Extract the [X, Y] coordinate from the center of the cell holding the provided text.  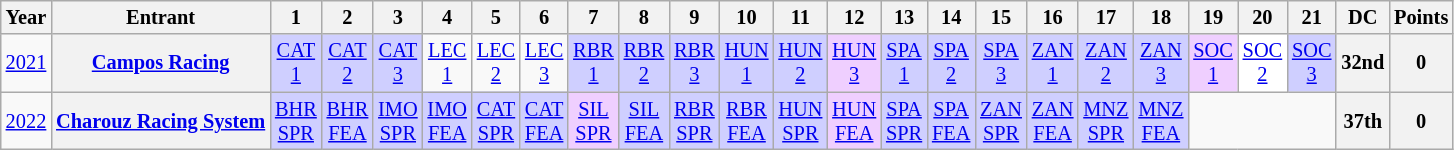
1 [296, 17]
5 [496, 17]
2022 [26, 121]
12 [854, 17]
Charouz Racing System [160, 121]
LEC2 [496, 63]
SPA1 [904, 63]
Points [1421, 17]
CATFEA [544, 121]
19 [1212, 17]
ZAN3 [1160, 63]
17 [1106, 17]
SPA3 [1001, 63]
SPASPR [904, 121]
21 [1312, 17]
CAT1 [296, 63]
9 [694, 17]
BHRSPR [296, 121]
IMOFEA [448, 121]
15 [1001, 17]
SILSPR [593, 121]
CAT3 [398, 63]
IMOSPR [398, 121]
HUN3 [854, 63]
RBR1 [593, 63]
8 [644, 17]
LEC1 [448, 63]
ZAN2 [1106, 63]
LEC3 [544, 63]
CAT2 [348, 63]
32nd [1362, 63]
13 [904, 17]
SOC3 [1312, 63]
10 [747, 17]
BHRFEA [348, 121]
SOC2 [1262, 63]
RBRFEA [747, 121]
Campos Racing [160, 63]
DC [1362, 17]
SPA2 [951, 63]
2021 [26, 63]
16 [1053, 17]
ZAN1 [1053, 63]
14 [951, 17]
Entrant [160, 17]
HUNFEA [854, 121]
3 [398, 17]
CATSPR [496, 121]
SILFEA [644, 121]
ZANSPR [1001, 121]
HUN2 [800, 63]
ZANFEA [1053, 121]
37th [1362, 121]
HUNSPR [800, 121]
11 [800, 17]
4 [448, 17]
SOC1 [1212, 63]
MNZSPR [1106, 121]
6 [544, 17]
RBR3 [694, 63]
18 [1160, 17]
MNZFEA [1160, 121]
HUN1 [747, 63]
7 [593, 17]
RBR2 [644, 63]
RBRSPR [694, 121]
Year [26, 17]
20 [1262, 17]
SPAFEA [951, 121]
2 [348, 17]
